From the cell containing the given text, extract its center point as [x, y] coordinate. 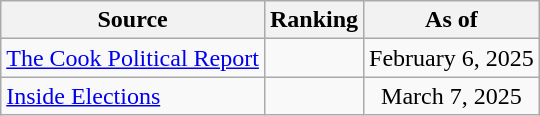
February 6, 2025 [452, 58]
Source [133, 20]
Inside Elections [133, 96]
Ranking [314, 20]
March 7, 2025 [452, 96]
The Cook Political Report [133, 58]
As of [452, 20]
